Find where the given text appears and provide that cell's center as (x, y) coordinate. 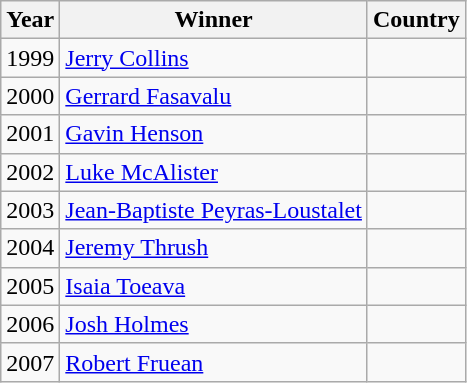
Gavin Henson (214, 134)
2007 (30, 362)
Jeremy Thrush (214, 248)
2004 (30, 248)
Jerry Collins (214, 58)
Luke McAlister (214, 172)
2000 (30, 96)
Year (30, 20)
2003 (30, 210)
2006 (30, 324)
Gerrard Fasavalu (214, 96)
Isaia Toeava (214, 286)
Country (416, 20)
Josh Holmes (214, 324)
Jean-Baptiste Peyras-Loustalet (214, 210)
1999 (30, 58)
2005 (30, 286)
2002 (30, 172)
Winner (214, 20)
2001 (30, 134)
Robert Fruean (214, 362)
